Locate the cell with the specified text and output its (x, y) center coordinate. 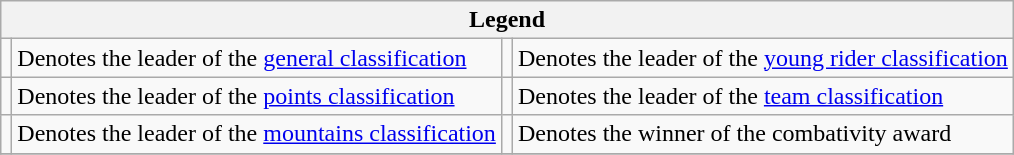
Denotes the leader of the mountains classification (257, 134)
Denotes the leader of the team classification (762, 96)
Denotes the leader of the general classification (257, 58)
Denotes the leader of the young rider classification (762, 58)
Denotes the leader of the points classification (257, 96)
Denotes the winner of the combativity award (762, 134)
Legend (508, 20)
